Output the [X, Y] coordinate of the center of the cell containing the given text.  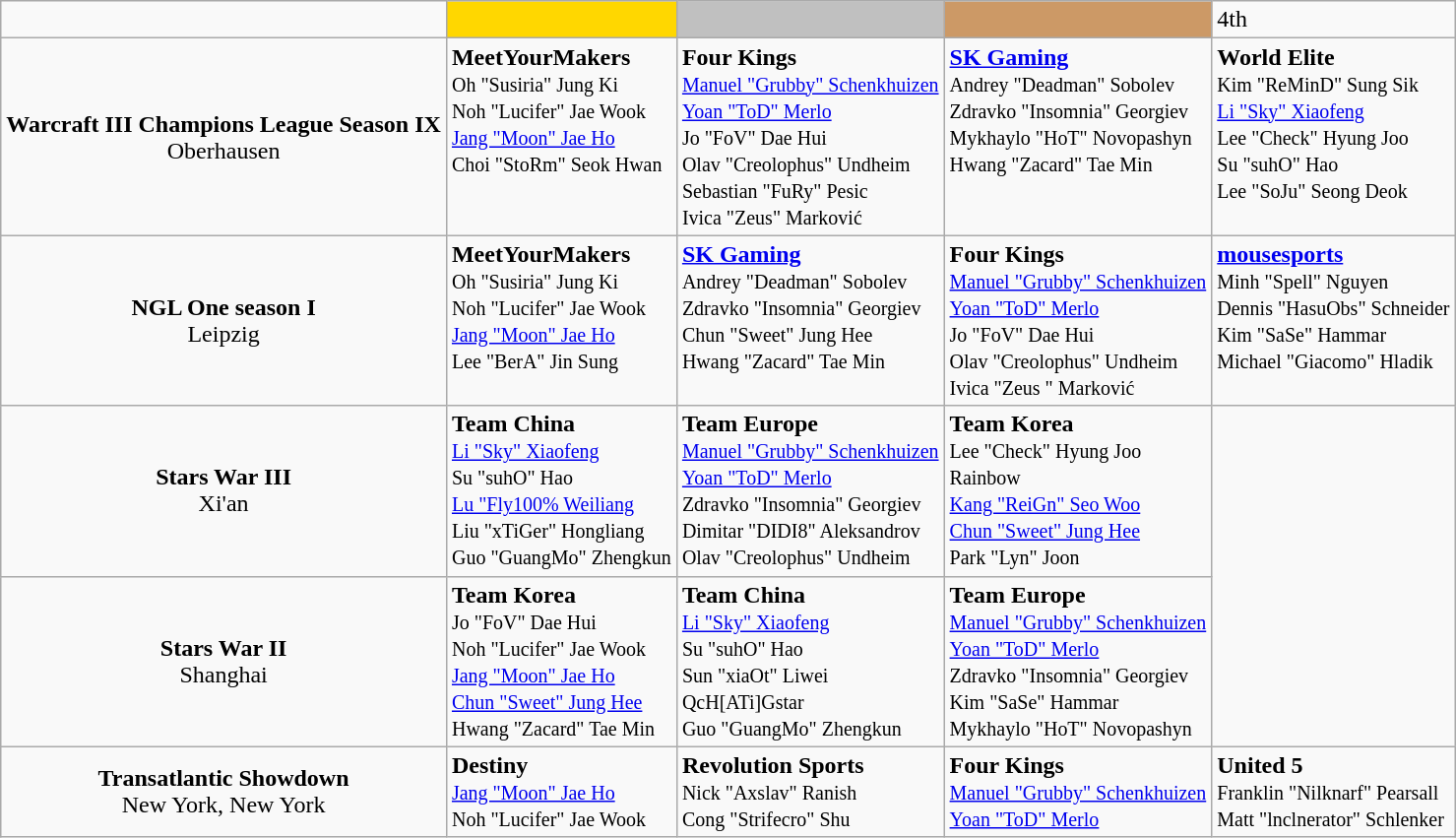
MeetYourMakers Oh "Susiria" Jung Ki Noh "Lucifer" Jae Wook Jang "Moon" Jae Ho Lee "BerA" Jin Sung [561, 321]
Four Kings Manuel "Grubby" Schenkhuizen Yoan "ToD" Merlo [1078, 792]
United 5 Franklin "Nilknarf" Pearsall Matt "lnclnerator" Schlenker [1333, 792]
NGL One season I Leipzig [224, 321]
SK Gaming Andrey "Deadman" Sobolev Zdravko "Insomnia" Georgiev Chun "Sweet" Jung Hee Hwang "Zacard" Tae Min [810, 321]
Team Europe Manuel "Grubby" Schenkhuizen Yoan "ToD" Merlo Zdravko "Insomnia" Georgiev Kim "SaSe" Hammar Mykhaylo "HoT" Novopashyn [1078, 662]
Team Korea Lee "Check" Hyung Joo Rainbow Kang "ReiGn" Seo Woo Chun "Sweet" Jung Hee Park "Lyn" Joon [1078, 490]
SK Gaming Andrey "Deadman" Sobolev Zdravko "Insomnia" Georgiev Mykhaylo "HoT" Novopashyn Hwang "Zacard" Tae Min [1078, 137]
4th [1333, 20]
mousesports Minh "Spell" Nguyen Dennis "HasuObs" Schneider Kim "SaSe" Hammar Michael "Giacomo" Hladik [1333, 321]
Warcraft III Champions League Season IX Oberhausen [224, 137]
Team China Li "Sky" Xiaofeng Su "suhO" Hao Lu "Fly100% Weiliang Liu "xTiGer" Hongliang Guo "GuangMo" Zhengkun [561, 490]
Four Kings Manuel "Grubby" Schenkhuizen Yoan "ToD" Merlo Jo "FoV" Dae Hui Olav "Creolophus" Undheim Ivica "Zeus " Marković [1078, 321]
Destiny Jang "Moon" Jae Ho Noh "Lucifer" Jae Wook [561, 792]
Stars War II Shanghai [224, 662]
Revolution Sports Nick "Axslav" Ranish Cong "Strifecro" Shu [810, 792]
Stars War III Xi'an [224, 490]
Team Korea Jo "FoV" Dae Hui Noh "Lucifer" Jae Wook Jang "Moon" Jae Ho Chun "Sweet" Jung Hee Hwang "Zacard" Tae Min [561, 662]
World Elite Kim "ReMinD" Sung Sik Li "Sky" Xiaofeng Lee "Check" Hyung Joo Su "suhO" Hao Lee "SoJu" Seong Deok [1333, 137]
Team Europe Manuel "Grubby" Schenkhuizen Yoan "ToD" Merlo Zdravko "Insomnia" Georgiev Dimitar "DIDI8" Aleksandrov Olav "Creolophus" Undheim [810, 490]
MeetYourMakers Oh "Susiria" Jung Ki Noh "Lucifer" Jae Wook Jang "Moon" Jae Ho Choi "StoRm" Seok Hwan [561, 137]
Transatlantic Showdown New York, New York [224, 792]
Four Kings Manuel "Grubby" Schenkhuizen Yoan "ToD" Merlo Jo "FoV" Dae Hui Olav "Creolophus" Undheim Sebastian "FuRy" Pesic Ivica "Zeus" Marković [810, 137]
Team China Li "Sky" Xiaofeng Su "suhO" Hao Sun "xiaOt" Liwei QcH[ATi]Gstar Guo "GuangMo" Zhengkun [810, 662]
